Search for the cell housing the specified text and yield its [x, y] center coordinate. 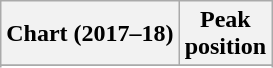
Peak position [225, 34]
Chart (2017–18) [90, 34]
